Extract the (X, Y) coordinate from the center of the cell holding the provided text.  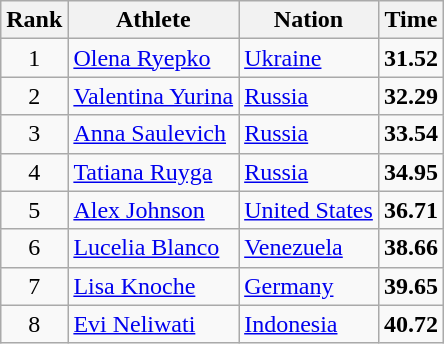
38.66 (410, 248)
United States (309, 210)
Olena Ryepko (154, 58)
Indonesia (309, 324)
Alex Johnson (154, 210)
Germany (309, 286)
36.71 (410, 210)
Ukraine (309, 58)
Athlete (154, 20)
Nation (309, 20)
8 (34, 324)
33.54 (410, 134)
Tatiana Ruyga (154, 172)
34.95 (410, 172)
5 (34, 210)
7 (34, 286)
4 (34, 172)
Valentina Yurina (154, 96)
Anna Saulevich (154, 134)
39.65 (410, 286)
2 (34, 96)
Rank (34, 20)
Venezuela (309, 248)
1 (34, 58)
40.72 (410, 324)
Lucelia Blanco (154, 248)
Time (410, 20)
6 (34, 248)
3 (34, 134)
Lisa Knoche (154, 286)
31.52 (410, 58)
32.29 (410, 96)
Evi Neliwati (154, 324)
